Capture the cell that displays the provided text and extract its [X, Y] central coordinate. 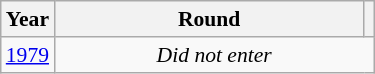
Year [28, 19]
Did not enter [214, 55]
Round [209, 19]
1979 [28, 55]
